Capture the cell that displays the provided text and extract its (x, y) central coordinate. 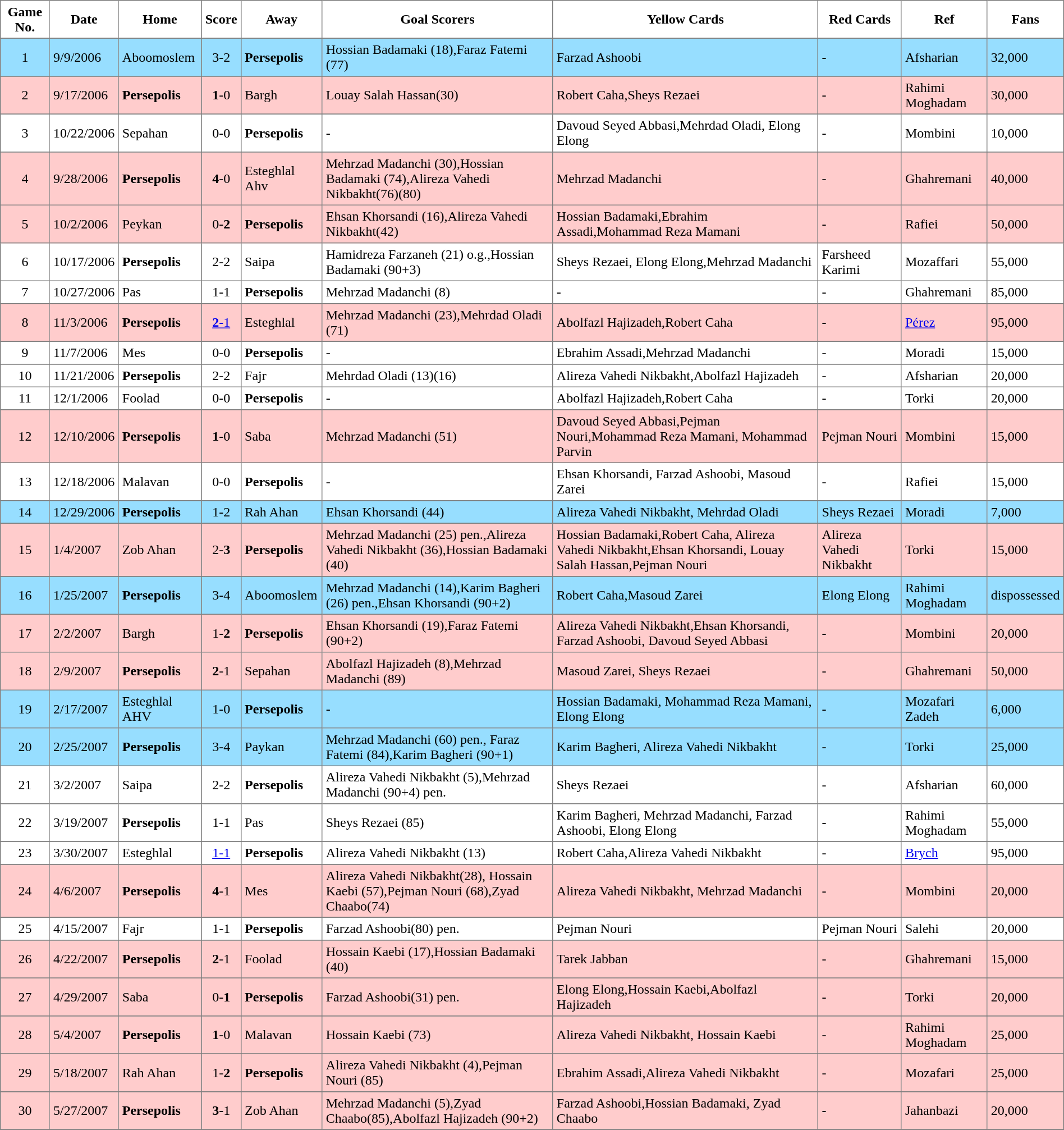
3 (25, 133)
Yellow Cards (686, 20)
20 (25, 747)
Red Cards (860, 20)
Abolfazl Hajizadeh (8),Mehrzad Madanchi (89) (438, 671)
Farzad Ashoobi,Hossian Badamaki, Zyad Chaabo (686, 1111)
Hossian Badamaki (18),Faraz Fatemi (77) (438, 57)
Sheys Rezaei (85) (438, 823)
Mozaffari (944, 262)
26 (25, 959)
Hamidreza Farzaneh (21) o.g.,Hossian Badamaki (90+3) (438, 262)
3-2 (221, 57)
30,000 (1025, 95)
4/22/2007 (84, 959)
Alireza Vahedi Nikbakht(28), Hossain Kaebi (57),Pejman Nouri (68),Zyad Chaabo(74) (438, 891)
Mozafari Zadeh (944, 709)
Alireza Vahedi Nikbakht, Hossain Kaebi (686, 1035)
Ehsan Khorsandi (44) (438, 512)
Tarek Jabban (686, 959)
Mehrzad Madanchi (25) pen.,Alireza Vahedi Nikbakht (36),Hossian Badamaki (40) (438, 550)
Robert Caha,Alireza Vahedi Nikbakht (686, 853)
Game No. (25, 20)
32,000 (1025, 57)
4 (25, 179)
10/2/2006 (84, 224)
4/29/2007 (84, 997)
Mehrzad Madanchi (30),Hossian Badamaki (74),Alireza Vahedi Nikbakht(76)(80) (438, 179)
Davoud Seyed Abbasi,Pejman Nouri,Mohammad Reza Mamani, Mohammad Parvin (686, 436)
3/30/2007 (84, 853)
Alireza Vahedi Nikbakht (13) (438, 853)
4/6/2007 (84, 891)
2/9/2007 (84, 671)
Mehrzad Madanchi (14),Karim Bagheri (26) pen.,Ehsan Khorsandi (90+2) (438, 596)
Brych (944, 853)
Mehrdad Oladi (13)(16) (438, 376)
Score (221, 20)
0-2 (221, 224)
6,000 (1025, 709)
11/3/2006 (84, 323)
Esteghlal AHV (160, 709)
10/22/2006 (84, 133)
7 (25, 292)
22 (25, 823)
Alireza Vahedi Nikbakht (5),Mehrzad Madanchi (90+4) pen. (438, 785)
Hossain Kaebi (73) (438, 1035)
14 (25, 512)
28 (25, 1035)
12/10/2006 (84, 436)
Ehsan Khorsandi (19),Faraz Fatemi (90+2) (438, 633)
85,000 (1025, 292)
8 (25, 323)
Alireza Vahedi Nikbakht,Ehsan Khorsandi, Farzad Ashoobi, Davoud Seyed Abbasi (686, 633)
6 (25, 262)
2 (25, 95)
Elong Elong,Hossain Kaebi,Abolfazl Hajizadeh (686, 997)
Mehrzad Madanchi (60) pen., Faraz Fatemi (84),Karim Bagheri (90+1) (438, 747)
Farzad Ashoobi (686, 57)
10,000 (1025, 133)
Date (84, 20)
Ref (944, 20)
Salehi (944, 928)
2/17/2007 (84, 709)
Pérez (944, 323)
1/4/2007 (84, 550)
1/25/2007 (84, 596)
3/19/2007 (84, 823)
0-1 (221, 997)
Karim Bagheri, Alireza Vahedi Nikbakht (686, 747)
Farzad Ashoobi(80) pen. (438, 928)
Alireza Vahedi Nikbakht, Mehrdad Oladi (686, 512)
9/28/2006 (84, 179)
9 (25, 353)
5 (25, 224)
7,000 (1025, 512)
Alireza Vahedi Nikbakht, Mehrzad Madanchi (686, 891)
60,000 (1025, 785)
Mehrzad Madanchi (8) (438, 292)
Davoud Seyed Abbasi,Mehrdad Oladi, Elong Elong (686, 133)
Hossain Kaebi (17),Hossian Badamaki (40) (438, 959)
Mehrzad Madanchi (51) (438, 436)
21 (25, 785)
5/4/2007 (84, 1035)
4-0 (221, 179)
Mehrzad Madanchi (686, 179)
2/2/2007 (84, 633)
Jahanbazi (944, 1111)
1 (25, 57)
30 (25, 1111)
16 (25, 596)
40,000 (1025, 179)
Alireza Vahedi Nikbakht (4),Pejman Nouri (85) (438, 1073)
19 (25, 709)
Sheys Rezaei, Elong Elong,Mehrzad Madanchi (686, 262)
12/29/2006 (84, 512)
23 (25, 853)
15 (25, 550)
Mehrzad Madanchi (23),Mehrdad Oladi (71) (438, 323)
Fans (1025, 20)
Alireza Vahedi Nikbakht (860, 550)
10/17/2006 (84, 262)
Elong Elong (860, 596)
Goal Scorers (438, 20)
Karim Bagheri, Mehrzad Madanchi, Farzad Ashoobi, Elong Elong (686, 823)
5/27/2007 (84, 1111)
10 (25, 376)
12/18/2006 (84, 482)
Hossian Badamaki, Mohammad Reza Mamani, Elong Elong (686, 709)
Ebrahim Assadi,Alireza Vahedi Nikbakht (686, 1073)
Paykan (282, 747)
Farzad Ashoobi(31) pen. (438, 997)
9/17/2006 (84, 95)
5/18/2007 (84, 1073)
18 (25, 671)
Masoud Zarei, Sheys Rezaei (686, 671)
17 (25, 633)
Esteghlal Ahv (282, 179)
Home (160, 20)
Mozafari (944, 1073)
4-1 (221, 891)
Ehsan Khorsandi, Farzad Ashoobi, Masoud Zarei (686, 482)
10/27/2006 (84, 292)
12 (25, 436)
2/25/2007 (84, 747)
9/9/2006 (84, 57)
11/7/2006 (84, 353)
Away (282, 20)
24 (25, 891)
2-3 (221, 550)
Farsheed Karimi (860, 262)
Ebrahim Assadi,Mehrzad Madanchi (686, 353)
Hossian Badamaki,Robert Caha, Alireza Vahedi Nikbakht,Ehsan Khorsandi, Louay Salah Hassan,Pejman Nouri (686, 550)
11 (25, 398)
3-1 (221, 1111)
dispossessed (1025, 596)
3/2/2007 (84, 785)
11/21/2006 (84, 376)
27 (25, 997)
4/15/2007 (84, 928)
Robert Caha,Masoud Zarei (686, 596)
Ehsan Khorsandi (16),Alireza Vahedi Nikbakht(42) (438, 224)
29 (25, 1073)
12/1/2006 (84, 398)
Hossian Badamaki,Ebrahim Assadi,Mohammad Reza Mamani (686, 224)
25 (25, 928)
Robert Caha,Sheys Rezaei (686, 95)
Peykan (160, 224)
13 (25, 482)
Mehrzad Madanchi (5),Zyad Chaabo(85),Abolfazl Hajizadeh (90+2) (438, 1111)
Louay Salah Hassan(30) (438, 95)
Alireza Vahedi Nikbakht,Abolfazl Hajizadeh (686, 376)
